For the text-containing cell, return its midpoint in (X, Y) coordinate format. 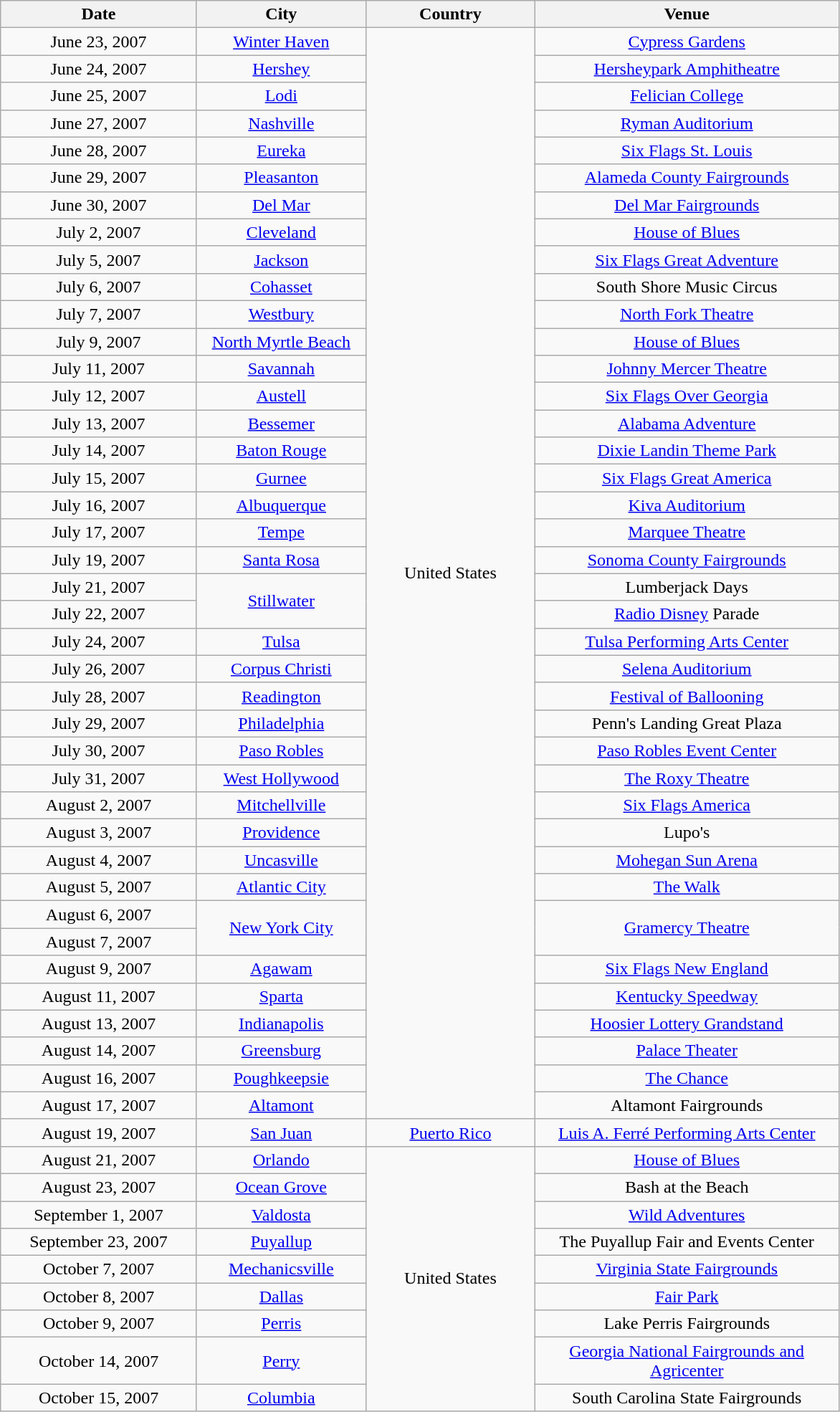
Alameda County Fairgrounds (687, 178)
Uncasville (281, 860)
Hersheypark Amphitheatre (687, 69)
Perris (281, 1324)
South Shore Music Circus (687, 287)
August 6, 2007 (99, 915)
Gramercy Theatre (687, 928)
Ryman Auditorium (687, 123)
October 9, 2007 (99, 1324)
Sonoma County Fairgrounds (687, 560)
Mohegan Sun Arena (687, 860)
The Puyallup Fair and Events Center (687, 1242)
Nashville (281, 123)
City (281, 14)
Mitchellville (281, 806)
New York City (281, 928)
August 14, 2007 (99, 1051)
August 11, 2007 (99, 996)
Perry (281, 1360)
Poughkeepsie (281, 1078)
Six Flags Over Georgia (687, 396)
July 6, 2007 (99, 287)
Wild Adventures (687, 1215)
Del Mar (281, 205)
August 21, 2007 (99, 1160)
Paso Robles (281, 750)
Johnny Mercer Theatre (687, 369)
July 14, 2007 (99, 451)
Sparta (281, 996)
Radio Disney Parade (687, 614)
July 28, 2007 (99, 696)
July 31, 2007 (99, 778)
August 23, 2007 (99, 1187)
June 23, 2007 (99, 42)
Selena Auditorium (687, 669)
North Fork Theatre (687, 314)
Providence (281, 833)
Gurnee (281, 478)
Six Flags St. Louis (687, 151)
Winter Haven (281, 42)
Austell (281, 396)
July 12, 2007 (99, 396)
The Chance (687, 1078)
August 5, 2007 (99, 887)
Santa Rosa (281, 560)
August 13, 2007 (99, 1024)
October 15, 2007 (99, 1398)
Marquee Theatre (687, 533)
Bash at the Beach (687, 1187)
Altamont (281, 1105)
Lupo's (687, 833)
Alabama Adventure (687, 424)
Puyallup (281, 1242)
July 24, 2007 (99, 641)
The Walk (687, 887)
June 24, 2007 (99, 69)
Atlantic City (281, 887)
July 21, 2007 (99, 587)
Country (450, 14)
Bessemer (281, 424)
Luis A. Ferré Performing Arts Center (687, 1132)
July 11, 2007 (99, 369)
Del Mar Fairgrounds (687, 205)
Kentucky Speedway (687, 996)
Six Flags New England (687, 969)
Altamont Fairgrounds (687, 1105)
July 19, 2007 (99, 560)
The Roxy Theatre (687, 778)
August 16, 2007 (99, 1078)
September 1, 2007 (99, 1215)
July 29, 2007 (99, 723)
August 2, 2007 (99, 806)
Hershey (281, 69)
Tulsa Performing Arts Center (687, 641)
Philadelphia (281, 723)
Hoosier Lottery Grandstand (687, 1024)
July 13, 2007 (99, 424)
Cleveland (281, 232)
October 8, 2007 (99, 1297)
Penn's Landing Great Plaza (687, 723)
July 17, 2007 (99, 533)
Lumberjack Days (687, 587)
Felician College (687, 96)
Readington (281, 696)
Westbury (281, 314)
October 14, 2007 (99, 1360)
June 28, 2007 (99, 151)
August 3, 2007 (99, 833)
June 29, 2007 (99, 178)
Virginia State Fairgrounds (687, 1269)
Valdosta (281, 1215)
August 19, 2007 (99, 1132)
July 7, 2007 (99, 314)
Six Flags Great America (687, 478)
Tempe (281, 533)
Six Flags America (687, 806)
October 7, 2007 (99, 1269)
San Juan (281, 1132)
August 7, 2007 (99, 942)
Paso Robles Event Center (687, 750)
Cypress Gardens (687, 42)
Albuquerque (281, 505)
Stillwater (281, 601)
Corpus Christi (281, 669)
Agawam (281, 969)
Indianapolis (281, 1024)
Festival of Ballooning (687, 696)
Venue (687, 14)
August 9, 2007 (99, 969)
West Hollywood (281, 778)
Kiva Auditorium (687, 505)
Pleasanton (281, 178)
July 16, 2007 (99, 505)
Jackson (281, 259)
Lake Perris Fairgrounds (687, 1324)
July 2, 2007 (99, 232)
Mechanicsville (281, 1269)
Dallas (281, 1297)
July 15, 2007 (99, 478)
June 27, 2007 (99, 123)
Fair Park (687, 1297)
Columbia (281, 1398)
July 9, 2007 (99, 342)
Greensburg (281, 1051)
June 30, 2007 (99, 205)
Baton Rouge (281, 451)
July 30, 2007 (99, 750)
Dixie Landin Theme Park (687, 451)
Eureka (281, 151)
Orlando (281, 1160)
June 25, 2007 (99, 96)
Puerto Rico (450, 1132)
Cohasset (281, 287)
Date (99, 14)
Georgia National Fairgrounds and Agricenter (687, 1360)
Ocean Grove (281, 1187)
July 22, 2007 (99, 614)
Lodi (281, 96)
Six Flags Great Adventure (687, 259)
July 5, 2007 (99, 259)
August 4, 2007 (99, 860)
July 26, 2007 (99, 669)
September 23, 2007 (99, 1242)
Palace Theater (687, 1051)
Tulsa (281, 641)
August 17, 2007 (99, 1105)
South Carolina State Fairgrounds (687, 1398)
North Myrtle Beach (281, 342)
Savannah (281, 369)
